Provide the [x, y] coordinate of the cell's center where the given text is located.  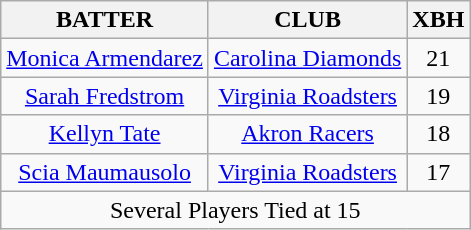
Sarah Fredstrom [105, 96]
Kellyn Tate [105, 134]
17 [438, 172]
Monica Armendarez [105, 58]
21 [438, 58]
BATTER [105, 20]
Scia Maumausolo [105, 172]
19 [438, 96]
CLUB [307, 20]
18 [438, 134]
Several Players Tied at 15 [236, 210]
XBH [438, 20]
Carolina Diamonds [307, 58]
Akron Racers [307, 134]
